Return (x, y) of the center of cell containing provided text 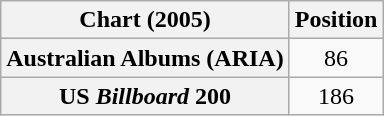
86 (336, 58)
US Billboard 200 (145, 96)
186 (336, 96)
Australian Albums (ARIA) (145, 58)
Chart (2005) (145, 20)
Position (336, 20)
